Scan for the cell matching the given text and deliver its [X, Y] coordinate at center. 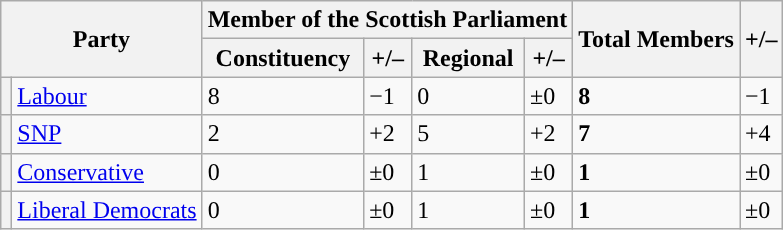
Regional [468, 58]
Constituency [283, 58]
Liberal Democrats [107, 210]
Labour [107, 96]
2 [283, 134]
Conservative [107, 172]
Party [102, 39]
+4 [762, 134]
5 [468, 134]
Total Members [656, 39]
SNP [107, 134]
Member of the Scottish Parliament [388, 20]
7 [656, 134]
